Return the (x, y) coordinate for the center point of the cell that contains the specified text.  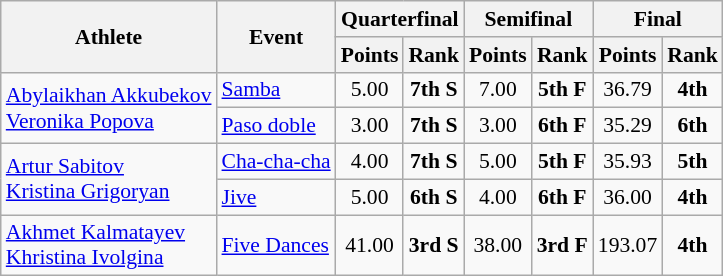
36.79 (628, 90)
Quarterfinal (400, 19)
Final (658, 19)
Cha-cha-cha (276, 162)
35.29 (628, 126)
Abylaikhan AkkubekovVeronika Popova (109, 108)
35.93 (628, 162)
5th (692, 162)
Paso doble (276, 126)
38.00 (498, 246)
36.00 (628, 197)
7.00 (498, 90)
41.00 (370, 246)
3rd S (434, 246)
6th S (434, 197)
Samba (276, 90)
Akhmet KalmatayevKhristina Ivolgina (109, 246)
Jive (276, 197)
Athlete (109, 36)
6th (692, 126)
3rd F (562, 246)
Five Dances (276, 246)
Artur SabitovKristina Grigoryan (109, 180)
Event (276, 36)
Semifinal (528, 19)
193.07 (628, 246)
